Scan for the cell matching the given text and deliver its [X, Y] coordinate at center. 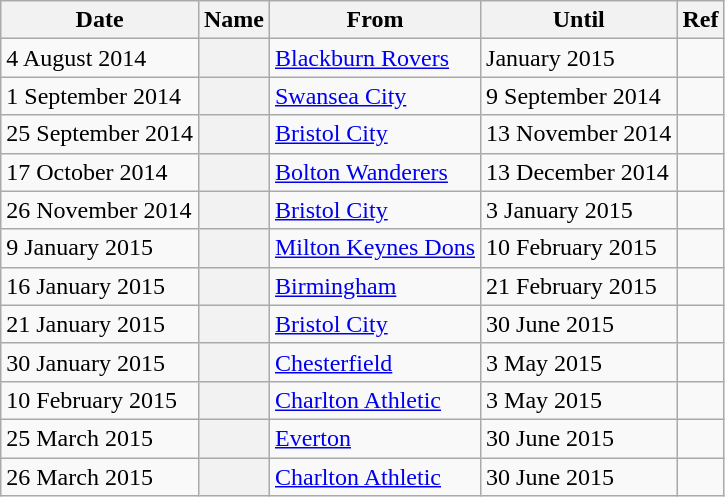
21 February 2015 [579, 286]
26 March 2015 [100, 477]
Chesterfield [374, 362]
21 January 2015 [100, 324]
9 September 2014 [579, 96]
Name [234, 20]
Birmingham [374, 286]
From [374, 20]
Ref [700, 20]
Bolton Wanderers [374, 172]
Milton Keynes Dons [374, 248]
17 October 2014 [100, 172]
1 September 2014 [100, 96]
Swansea City [374, 96]
January 2015 [579, 58]
30 January 2015 [100, 362]
9 January 2015 [100, 248]
25 September 2014 [100, 134]
4 August 2014 [100, 58]
26 November 2014 [100, 210]
Date [100, 20]
25 March 2015 [100, 438]
Blackburn Rovers [374, 58]
13 December 2014 [579, 172]
13 November 2014 [579, 134]
Everton [374, 438]
Until [579, 20]
3 January 2015 [579, 210]
16 January 2015 [100, 286]
